Return the (x, y) coordinate for the center point of the cell that contains the specified text.  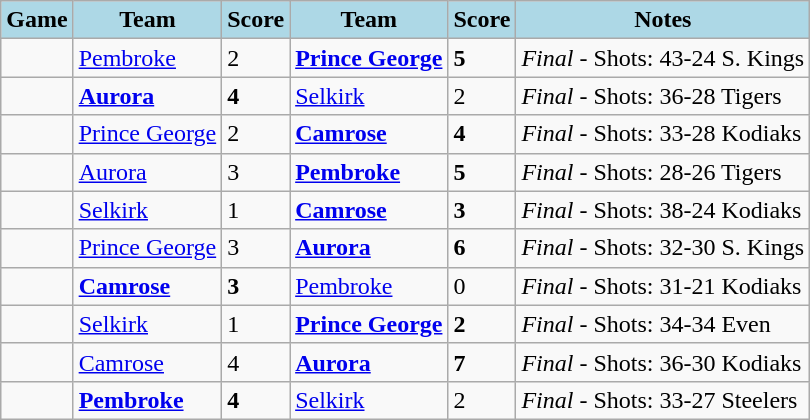
Final - Shots: 36-28 Tigers (663, 96)
Final - Shots: 28-26 Tigers (663, 172)
Final - Shots: 32-30 S. Kings (663, 248)
Final - Shots: 38-24 Kodiaks (663, 210)
Final - Shots: 31-21 Kodiaks (663, 286)
Final - Shots: 36-30 Kodiaks (663, 362)
0 (482, 286)
Final - Shots: 33-28 Kodiaks (663, 134)
Game (37, 20)
Final - Shots: 34-34 Even (663, 324)
Notes (663, 20)
Final - Shots: 33-27 Steelers (663, 400)
6 (482, 248)
7 (482, 362)
Final - Shots: 43-24 S. Kings (663, 58)
